Determine the [X, Y] coordinate at the center of the cell enclosing the given text.  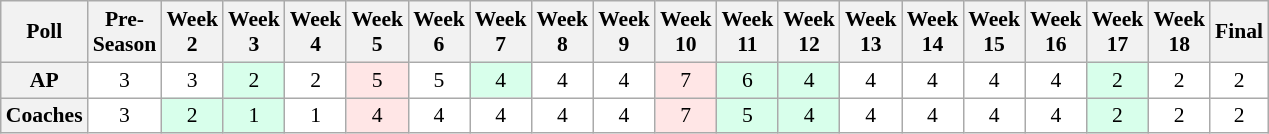
Week18 [1179, 32]
Week2 [192, 32]
Pre-Season [125, 32]
Week13 [871, 32]
Week4 [316, 32]
Week12 [809, 32]
Poll [44, 32]
Week11 [748, 32]
6 [748, 80]
Week6 [439, 32]
Week10 [686, 32]
Week14 [933, 32]
Week9 [624, 32]
Week8 [562, 32]
Week15 [994, 32]
Week7 [501, 32]
Week16 [1056, 32]
Coaches [44, 116]
Week3 [254, 32]
Week17 [1118, 32]
Week5 [377, 32]
AP [44, 80]
Final [1239, 32]
